Identify which cell holds the provided text, then report its (x, y) central coordinate. 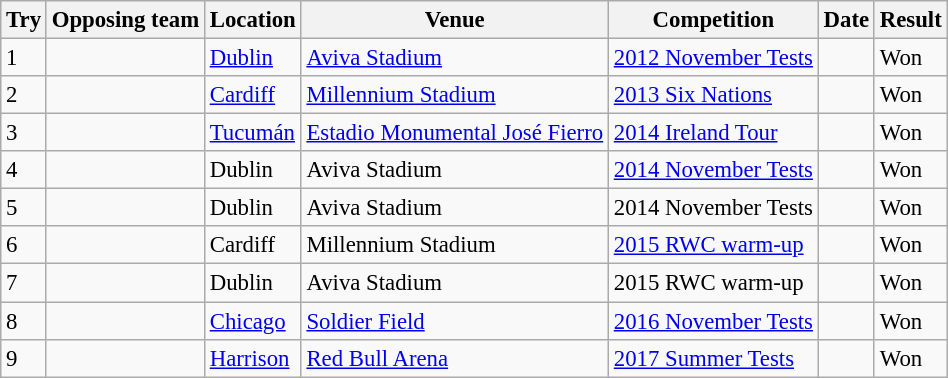
Opposing team (125, 20)
9 (24, 358)
2014 Ireland Tour (713, 133)
Estadio Monumental José Fierro (454, 133)
6 (24, 245)
1 (24, 58)
Try (24, 20)
Competition (713, 20)
5 (24, 208)
2016 November Tests (713, 321)
Red Bull Arena (454, 358)
2012 November Tests (713, 58)
2013 Six Nations (713, 95)
3 (24, 133)
Result (910, 20)
Harrison (252, 358)
2017 Summer Tests (713, 358)
7 (24, 283)
4 (24, 170)
Tucumán (252, 133)
2 (24, 95)
Chicago (252, 321)
Date (846, 20)
8 (24, 321)
Location (252, 20)
Soldier Field (454, 321)
Venue (454, 20)
